For the text-containing cell, return its midpoint in [X, Y] coordinate format. 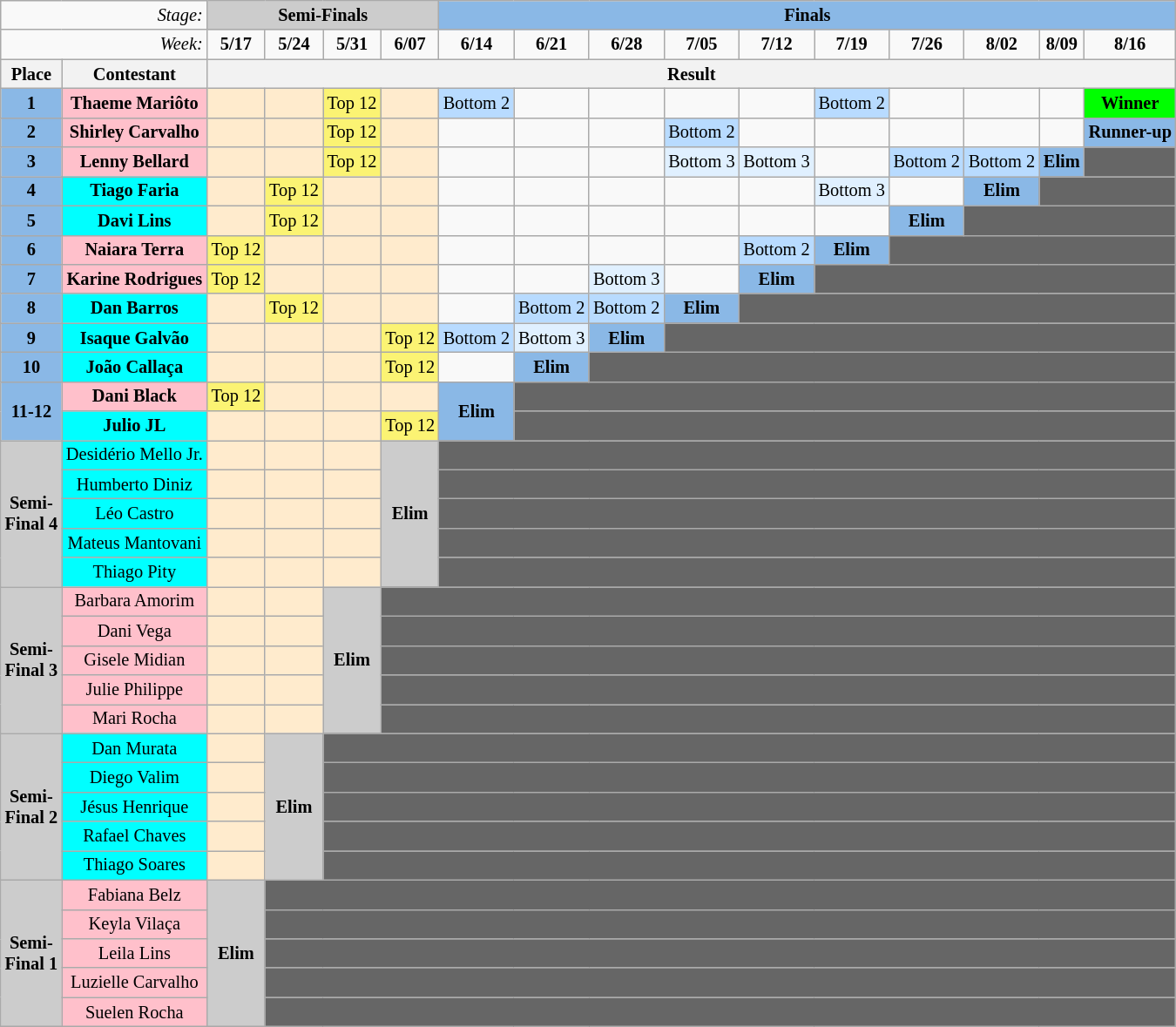
Stage: [105, 15]
6/28 [626, 44]
Barbara Amorim [134, 601]
7/05 [701, 44]
Semi-Final 4 [31, 513]
5/31 [352, 44]
5/17 [237, 44]
Thaeme Mariôto [134, 103]
Winner [1131, 103]
Semi-Final 3 [31, 659]
7 [31, 279]
Humberto Diniz [134, 484]
Mateus Mantovani [134, 543]
Gisele Midian [134, 660]
Suelen Rocha [134, 1012]
Léo Castro [134, 513]
Julie Philippe [134, 689]
8 [31, 308]
Dan Barros [134, 308]
7/12 [776, 44]
8/02 [1002, 44]
Semi-Final 2 [31, 807]
4 [31, 191]
Thiago Pity [134, 572]
Davi Lins [134, 220]
Dani Vega [134, 631]
11-12 [31, 411]
7/19 [852, 44]
Semi-Final 1 [31, 953]
Week: [105, 44]
Desidério Mello Jr. [134, 455]
7/26 [927, 44]
Julio JL [134, 426]
6/07 [409, 44]
1 [31, 103]
10 [31, 367]
Mari Rocha [134, 719]
6 [31, 250]
João Callaça [134, 367]
6/14 [476, 44]
2 [31, 132]
Runner-up [1131, 132]
Semi-Finals [323, 15]
Result [692, 74]
8/09 [1062, 44]
Keyla Vilaça [134, 924]
Thiago Soares [134, 865]
Jésus Henrique [134, 807]
9 [31, 338]
6/21 [551, 44]
Isaque Galvão [134, 338]
Rafael Chaves [134, 836]
5 [31, 220]
Naiara Terra [134, 250]
Tiago Faria [134, 191]
Shirley Carvalho [134, 132]
8/16 [1131, 44]
Lenny Bellard [134, 162]
Luzielle Carvalho [134, 983]
Place [31, 74]
Dan Murata [134, 748]
3 [31, 162]
Dani Black [134, 396]
Fabiana Belz [134, 895]
Contestant [134, 74]
Leila Lins [134, 953]
Diego Valim [134, 777]
5/24 [294, 44]
Finals [808, 15]
Karine Rodrigues [134, 279]
